From the cell containing the given text, extract its center point as [x, y] coordinate. 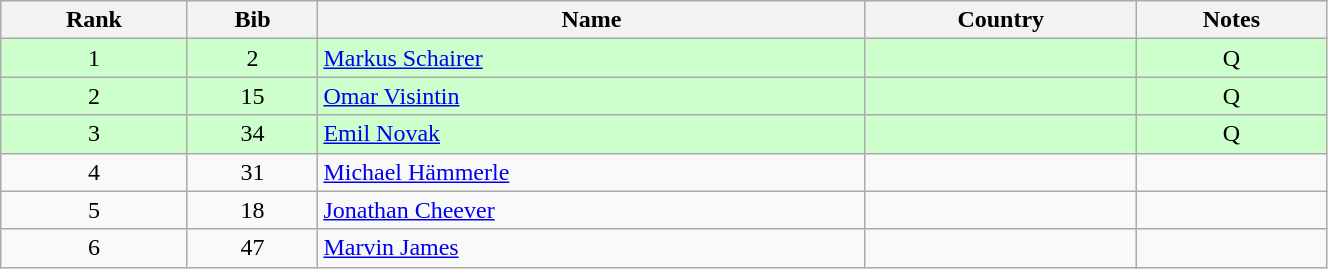
Bib [252, 20]
4 [94, 172]
Jonathan Cheever [592, 210]
Markus Schairer [592, 58]
18 [252, 210]
15 [252, 96]
Name [592, 20]
Michael Hämmerle [592, 172]
Marvin James [592, 248]
6 [94, 248]
1 [94, 58]
Emil Novak [592, 134]
Notes [1231, 20]
31 [252, 172]
47 [252, 248]
34 [252, 134]
3 [94, 134]
5 [94, 210]
Country [1000, 20]
Omar Visintin [592, 96]
Rank [94, 20]
